Scan for the cell matching the given text and deliver its (x, y) coordinate at center. 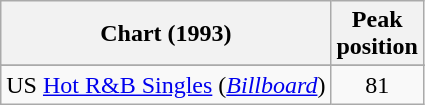
81 (377, 85)
Peakposition (377, 34)
Chart (1993) (166, 34)
US Hot R&B Singles (Billboard) (166, 85)
